Determine the (X, Y) coordinate at the center of the cell enclosing the given text.  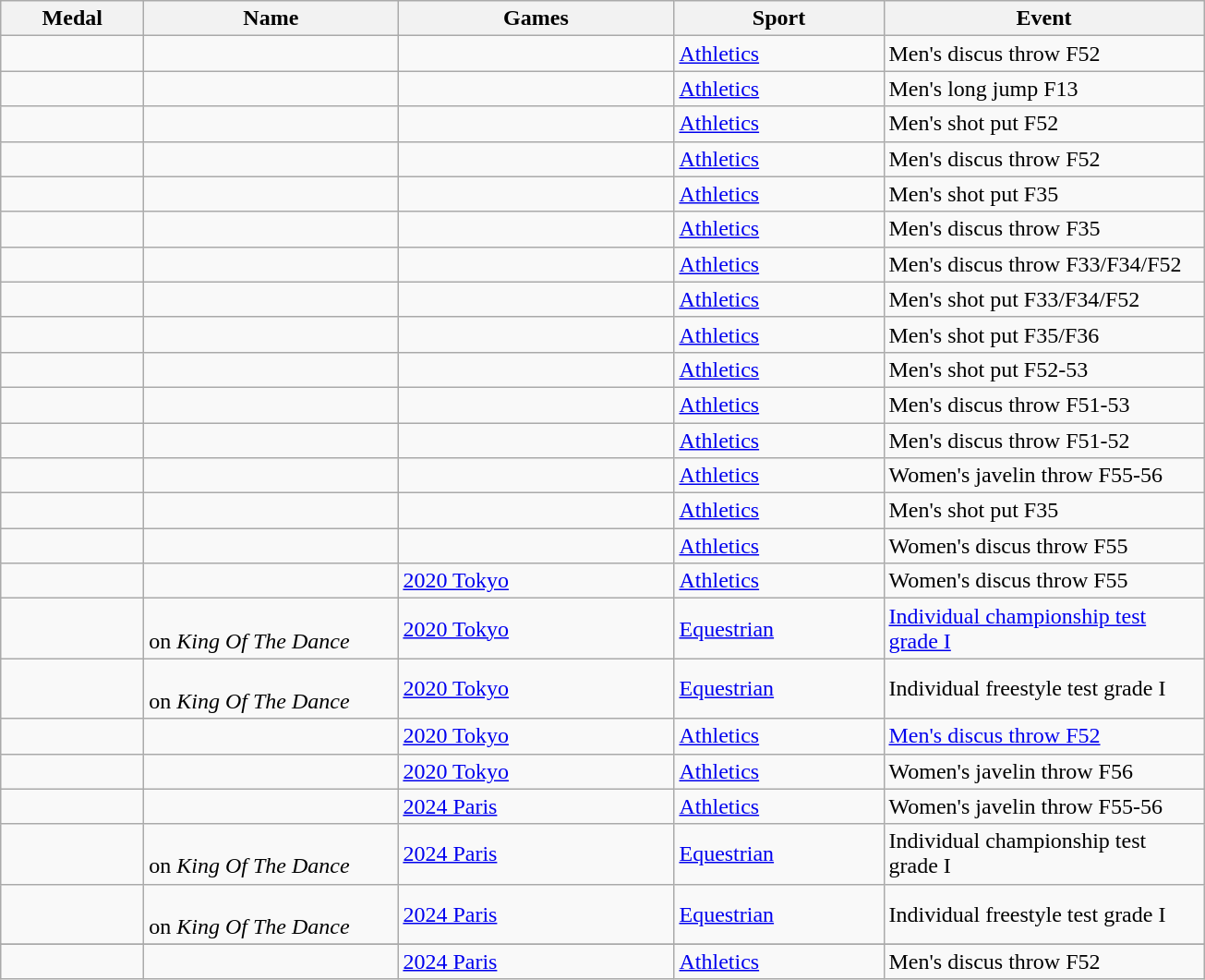
Men's shot put F35/F36 (1043, 334)
Men's shot put F33/F34/F52 (1043, 299)
Men's discus throw F51-53 (1043, 405)
Games (536, 18)
Men's discus throw F33/F34/F52 (1043, 264)
Men's shot put F52-53 (1043, 369)
Men's shot put F52 (1043, 124)
Women's javelin throw F56 (1043, 771)
Medal (72, 18)
Sport (779, 18)
Event (1043, 18)
Men's discus throw F35 (1043, 229)
Name (271, 18)
Men's discus throw F51-52 (1043, 441)
Men's long jump F13 (1043, 89)
